From the cell containing the given text, extract its center point as [x, y] coordinate. 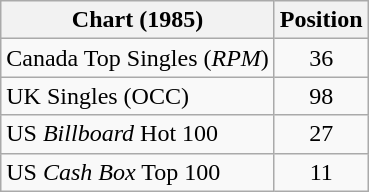
Position [321, 20]
27 [321, 134]
Canada Top Singles (RPM) [138, 58]
98 [321, 96]
US Billboard Hot 100 [138, 134]
36 [321, 58]
UK Singles (OCC) [138, 96]
Chart (1985) [138, 20]
US Cash Box Top 100 [138, 172]
11 [321, 172]
